Identify which cell holds the provided text, then report its (x, y) central coordinate. 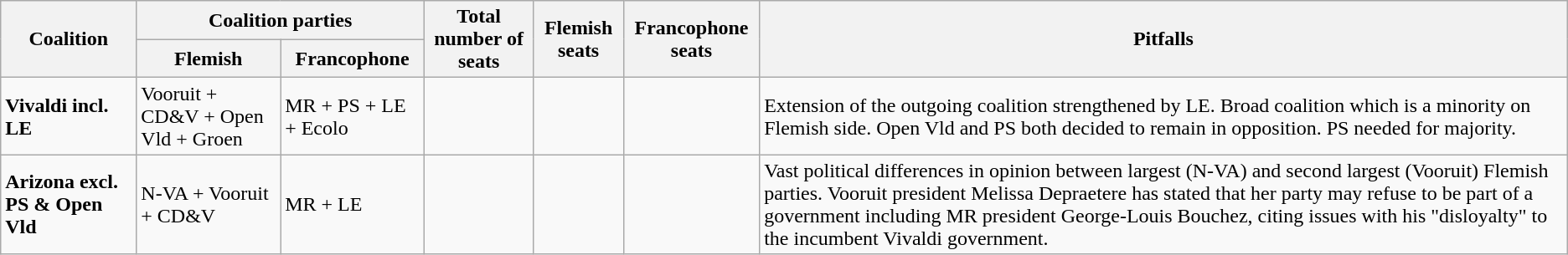
Vooruit + CD&V + Open Vld + Groen (209, 116)
N-VA + Vooruit + CD&V (209, 204)
Coalition (69, 39)
Francophone (353, 59)
Francophone seats (691, 39)
MR + PS + LE + Ecolo (353, 116)
MR + LE (353, 204)
Flemish (209, 59)
Total number of seats (478, 39)
Coalition parties (281, 20)
Vivaldi incl. LE (69, 116)
Arizona excl. PS & Open Vld (69, 204)
Flemish seats (579, 39)
Pitfalls (1164, 39)
